Pinpoint the cell where the given text exists, returning its [X, Y] midpoint coordinate. 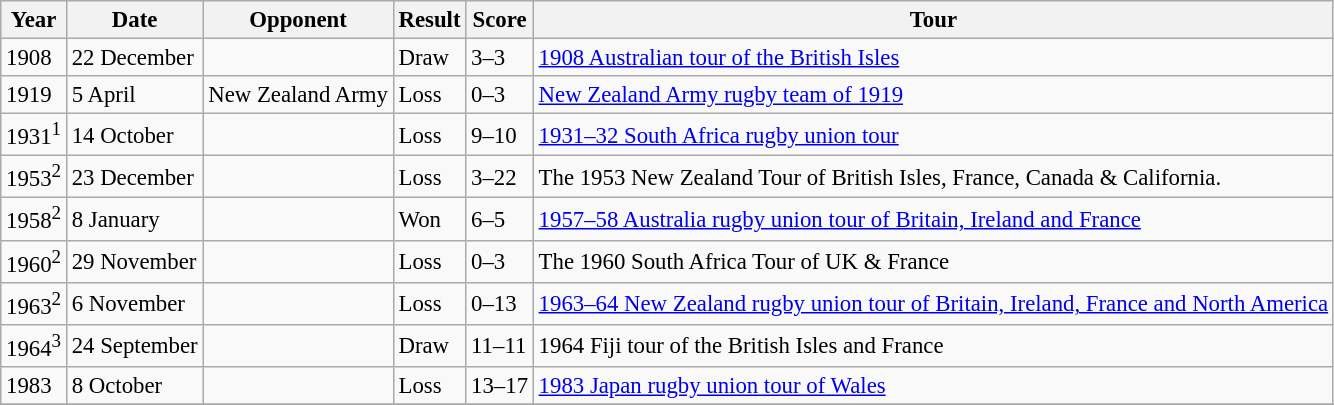
Won [430, 219]
19532 [34, 177]
19311 [34, 135]
19643 [34, 346]
1963–64 New Zealand rugby union tour of Britain, Ireland, France and North America [933, 303]
Opponent [298, 20]
13–17 [500, 386]
14 October [134, 135]
23 December [134, 177]
0–13 [500, 303]
6–5 [500, 219]
Tour [933, 20]
1957–58 Australia rugby union tour of Britain, Ireland and France [933, 219]
19632 [34, 303]
Date [134, 20]
1983 [34, 386]
1908 Australian tour of the British Isles [933, 58]
19602 [34, 261]
1964 Fiji tour of the British Isles and France [933, 346]
8 October [134, 386]
The 1960 South Africa Tour of UK & France [933, 261]
8 January [134, 219]
3–3 [500, 58]
3–22 [500, 177]
11–11 [500, 346]
1919 [34, 95]
24 September [134, 346]
New Zealand Army [298, 95]
9–10 [500, 135]
The 1953 New Zealand Tour of British Isles, France, Canada & California. [933, 177]
1908 [34, 58]
19582 [34, 219]
1983 Japan rugby union tour of Wales [933, 386]
5 April [134, 95]
6 November [134, 303]
22 December [134, 58]
Year [34, 20]
1931–32 South Africa rugby union tour [933, 135]
29 November [134, 261]
New Zealand Army rugby team of 1919 [933, 95]
Score [500, 20]
Result [430, 20]
